Find where the given text appears and provide that cell's center as (X, Y) coordinate. 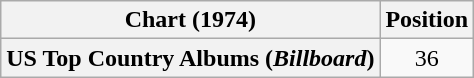
36 (427, 58)
Chart (1974) (190, 20)
Position (427, 20)
US Top Country Albums (Billboard) (190, 58)
